Scan for the cell matching the given text and deliver its [X, Y] coordinate at center. 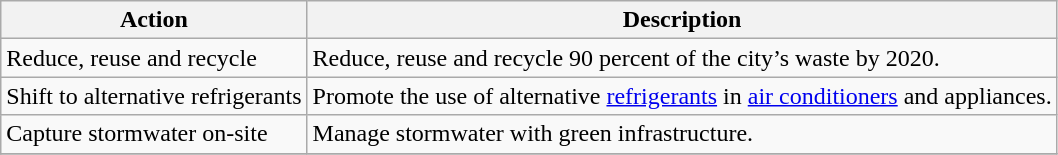
Action [154, 20]
Shift to alternative refrigerants [154, 96]
Manage stormwater with green infrastructure. [682, 134]
Reduce, reuse and recycle [154, 58]
Reduce, reuse and recycle 90 percent of the city’s waste by 2020. [682, 58]
Description [682, 20]
Promote the use of alternative refrigerants in air conditioners and appliances. [682, 96]
Capture stormwater on-site [154, 134]
